Identify which cell holds the provided text, then report its [X, Y] central coordinate. 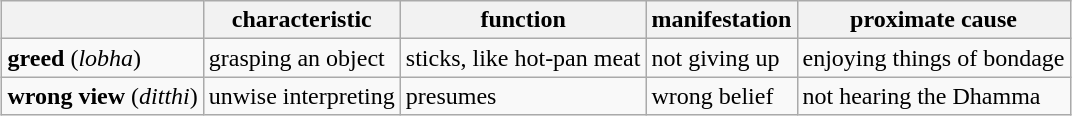
unwise interpreting [302, 96]
proximate cause [934, 20]
enjoying things of bondage [934, 58]
manifestation [722, 20]
grasping an object [302, 58]
greed (lobha) [102, 58]
presumes [523, 96]
characteristic [302, 20]
function [523, 20]
not giving up [722, 58]
wrong belief [722, 96]
sticks, like hot-pan meat [523, 58]
wrong view (ditthi) [102, 96]
not hearing the Dhamma [934, 96]
